Capture the cell that displays the provided text and extract its (X, Y) central coordinate. 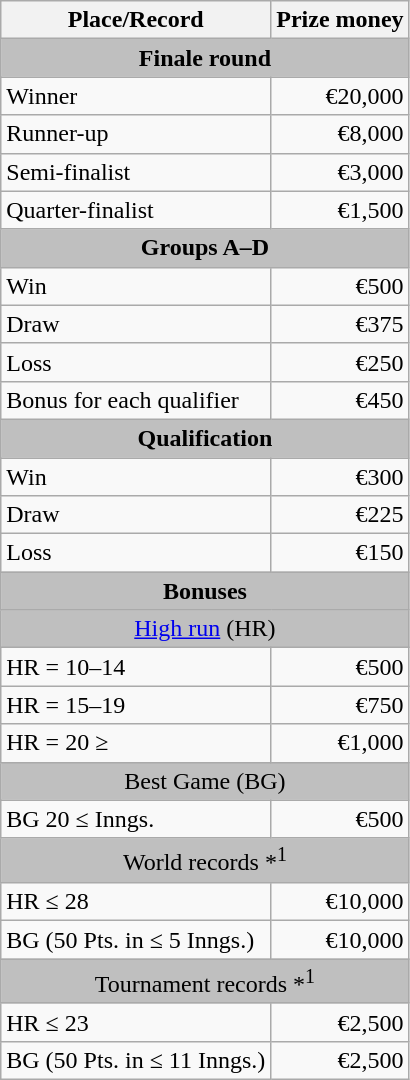
BG 20 ≤ Inngs. (136, 819)
€8,000 (340, 134)
High run (HR) (205, 629)
Tournament records *1 (205, 982)
€450 (340, 400)
Semi-finalist (136, 172)
Bonuses (205, 591)
€1,500 (340, 210)
Bonus for each qualifier (136, 400)
Runner-up (136, 134)
Best Game (BG) (205, 781)
HR = 15–19 (136, 705)
€150 (340, 553)
BG (50 Pts. in ≤ 5 Inngs.) (136, 940)
BG (50 Pts. in ≤ 11 Inngs.) (136, 1060)
Groups A–D (205, 248)
HR ≤ 23 (136, 1022)
€1,000 (340, 743)
Qualification (205, 438)
€250 (340, 362)
HR ≤ 28 (136, 902)
Finale round (205, 58)
€20,000 (340, 96)
Winner (136, 96)
HR = 20 ≥ (136, 743)
€3,000 (340, 172)
Prize money (340, 20)
€750 (340, 705)
Place/Record (136, 20)
HR = 10–14 (136, 667)
€375 (340, 324)
Quarter-finalist (136, 210)
€300 (340, 477)
€225 (340, 515)
World records *1 (205, 860)
